Scan for the cell matching the given text and deliver its [X, Y] coordinate at center. 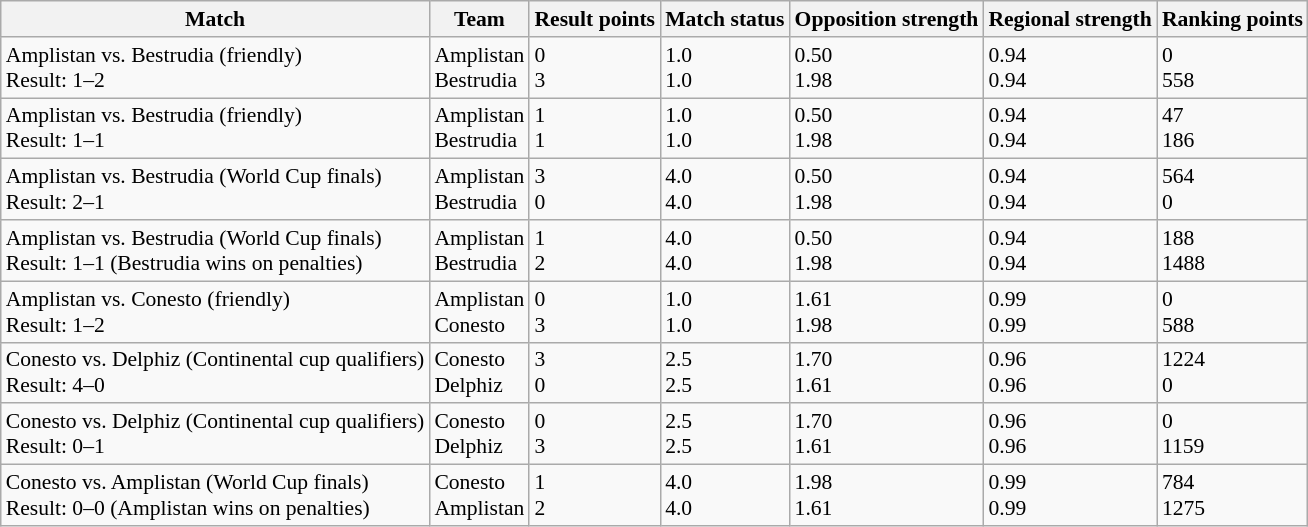
Match [216, 19]
Conesto vs. Amplistan (World Cup finals)Result: 0–0 (Amplistan wins on penalties) [216, 496]
1.611.98 [887, 312]
5640 [1232, 190]
01159 [1232, 434]
Result points [594, 19]
AmplistanConesto [479, 312]
ConestoAmplistan [479, 496]
11 [594, 128]
Match status [724, 19]
1881488 [1232, 250]
47186 [1232, 128]
7841275 [1232, 496]
Opposition strength [887, 19]
Conesto vs. Delphiz (Continental cup qualifiers)Result: 0–1 [216, 434]
Amplistan vs. Bestrudia (World Cup finals)Result: 1–1 (Bestrudia wins on penalties) [216, 250]
0588 [1232, 312]
Amplistan vs. Bestrudia (friendly)Result: 1–1 [216, 128]
Amplistan vs. Conesto (friendly)Result: 1–2 [216, 312]
Amplistan vs. Bestrudia (World Cup finals)Result: 2–1 [216, 190]
Amplistan vs. Bestrudia (friendly)Result: 1–2 [216, 68]
Ranking points [1232, 19]
Conesto vs. Delphiz (Continental cup qualifiers)Result: 4–0 [216, 372]
0558 [1232, 68]
Regional strength [1070, 19]
Team [479, 19]
1.981.61 [887, 496]
12240 [1232, 372]
